Output the (X, Y) coordinate of the center of the cell containing the given text.  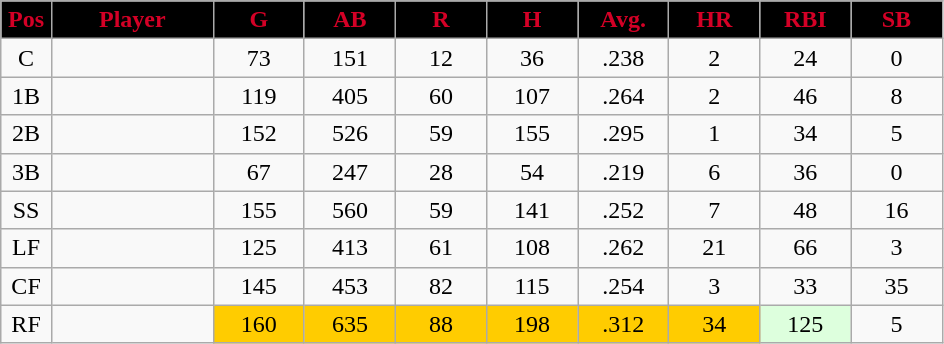
33 (806, 286)
7 (714, 210)
46 (806, 96)
35 (896, 286)
Pos (26, 20)
AB (350, 20)
413 (350, 248)
HR (714, 20)
6 (714, 172)
160 (258, 324)
.238 (624, 58)
107 (532, 96)
R (440, 20)
SB (896, 20)
82 (440, 286)
Player (132, 20)
152 (258, 134)
560 (350, 210)
.219 (624, 172)
.295 (624, 134)
3B (26, 172)
Avg. (624, 20)
.262 (624, 248)
.312 (624, 324)
526 (350, 134)
115 (532, 286)
88 (440, 324)
21 (714, 248)
.264 (624, 96)
CF (26, 286)
151 (350, 58)
73 (258, 58)
24 (806, 58)
66 (806, 248)
635 (350, 324)
453 (350, 286)
12 (440, 58)
405 (350, 96)
48 (806, 210)
60 (440, 96)
RF (26, 324)
RBI (806, 20)
.252 (624, 210)
8 (896, 96)
2B (26, 134)
C (26, 58)
198 (532, 324)
.254 (624, 286)
LF (26, 248)
28 (440, 172)
54 (532, 172)
1B (26, 96)
145 (258, 286)
G (258, 20)
61 (440, 248)
119 (258, 96)
16 (896, 210)
SS (26, 210)
108 (532, 248)
67 (258, 172)
H (532, 20)
1 (714, 134)
247 (350, 172)
141 (532, 210)
